Identify which cell holds the provided text, then report its (x, y) central coordinate. 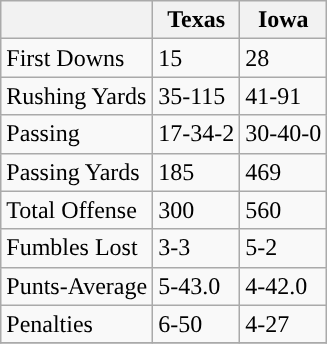
Rushing Yards (77, 96)
35-115 (196, 96)
300 (196, 210)
Passing (77, 134)
Penalties (77, 324)
Fumbles Lost (77, 248)
15 (196, 58)
Passing Yards (77, 172)
First Downs (77, 58)
Punts-Average (77, 286)
28 (284, 58)
6-50 (196, 324)
Iowa (284, 20)
185 (196, 172)
Total Offense (77, 210)
41-91 (284, 96)
560 (284, 210)
Texas (196, 20)
5-2 (284, 248)
3-3 (196, 248)
17-34-2 (196, 134)
5-43.0 (196, 286)
469 (284, 172)
4-42.0 (284, 286)
4-27 (284, 324)
30-40-0 (284, 134)
